Scan for the cell matching the given text and deliver its (x, y) coordinate at center. 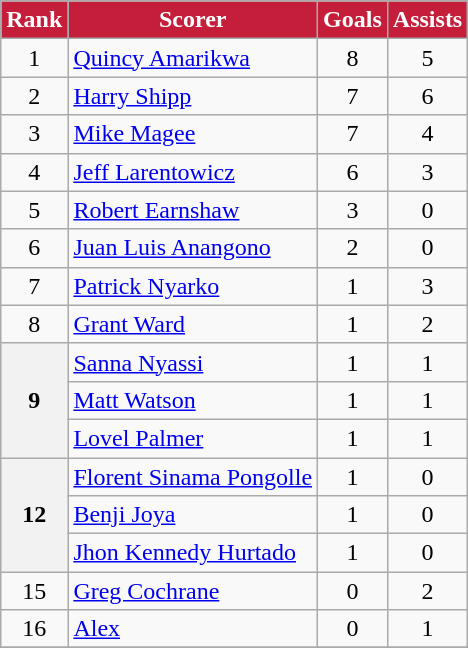
Benji Joya (193, 515)
Rank (34, 20)
Quincy Amarikwa (193, 58)
Greg Cochrane (193, 591)
Matt Watson (193, 400)
Sanna Nyassi (193, 362)
Lovel Palmer (193, 438)
Harry Shipp (193, 96)
Goals (353, 20)
Juan Luis Anangono (193, 248)
12 (34, 515)
Mike Magee (193, 134)
16 (34, 629)
Jeff Larentowicz (193, 172)
Assists (427, 20)
Grant Ward (193, 324)
Alex (193, 629)
15 (34, 591)
Jhon Kennedy Hurtado (193, 553)
Patrick Nyarko (193, 286)
Robert Earnshaw (193, 210)
Scorer (193, 20)
Florent Sinama Pongolle (193, 477)
9 (34, 400)
